Return the [x, y] coordinate for the center point of the cell that contains the specified text.  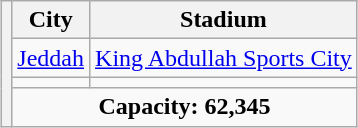
Jeddah [51, 58]
Capacity: 62,345 [184, 107]
Stadium [224, 20]
City [51, 20]
King Abdullah Sports City [224, 58]
